Identify which cell holds the provided text, then report its (X, Y) central coordinate. 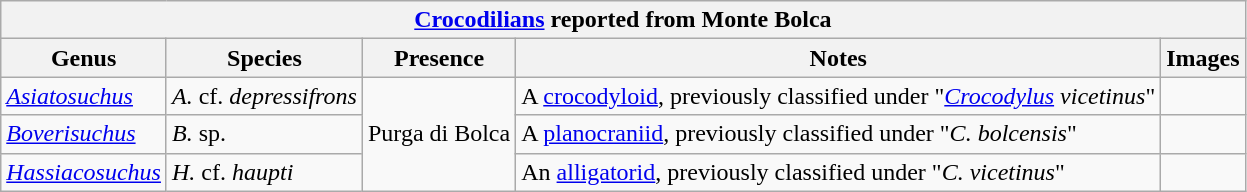
A planocraniid, previously classified under "C. bolcensis" (838, 134)
Images (1203, 58)
Crocodilians reported from Monte Bolca (623, 20)
B. sp. (264, 134)
Purga di Bolca (438, 134)
Notes (838, 58)
Hassiacosuchus (84, 172)
H. cf. haupti (264, 172)
An alligatorid, previously classified under "C. vicetinus" (838, 172)
A. cf. depressifrons (264, 96)
Presence (438, 58)
Species (264, 58)
Genus (84, 58)
Asiatosuchus (84, 96)
A crocodyloid, previously classified under "Crocodylus vicetinus" (838, 96)
Boverisuchus (84, 134)
